Output the [X, Y] coordinate of the center of the cell containing the given text.  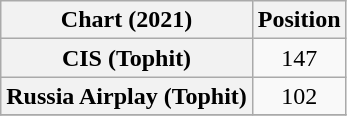
Position [299, 20]
102 [299, 96]
Chart (2021) [127, 20]
147 [299, 58]
Russia Airplay (Tophit) [127, 96]
CIS (Tophit) [127, 58]
